Capture the cell that displays the provided text and extract its [x, y] central coordinate. 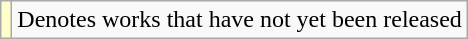
Denotes works that have not yet been released [240, 20]
